Identify which cell holds the provided text, then report its [X, Y] central coordinate. 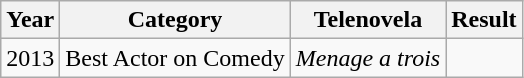
2013 [30, 58]
Telenovela [368, 20]
Year [30, 20]
Menage a trois [368, 58]
Result [484, 20]
Best Actor on Comedy [175, 58]
Category [175, 20]
